Capture the cell that displays the provided text and extract its (x, y) central coordinate. 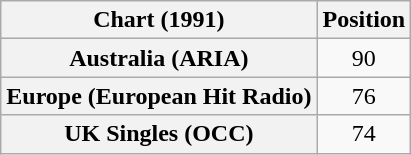
74 (364, 134)
UK Singles (OCC) (159, 134)
90 (364, 58)
76 (364, 96)
Europe (European Hit Radio) (159, 96)
Chart (1991) (159, 20)
Australia (ARIA) (159, 58)
Position (364, 20)
